Return the (X, Y) coordinate for the center point of the cell that contains the specified text.  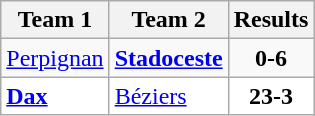
Perpignan (55, 58)
23-3 (271, 96)
Béziers (168, 96)
Dax (55, 96)
Stadoceste (168, 58)
Team 2 (168, 20)
0-6 (271, 58)
Results (271, 20)
Team 1 (55, 20)
